Detect which cell encompasses the target text, then output its (X, Y) center coordinate. 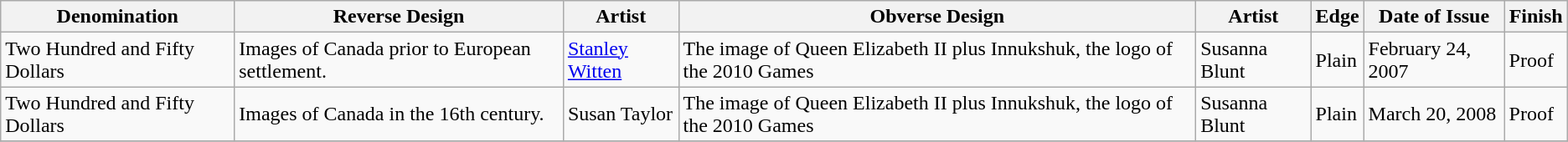
Obverse Design (937, 17)
Denomination (117, 17)
Susan Taylor (621, 114)
Finish (1536, 17)
Date of Issue (1434, 17)
Edge (1337, 17)
March 20, 2008 (1434, 114)
February 24, 2007 (1434, 60)
Images of Canada in the 16th century. (399, 114)
Images of Canada prior to European settlement. (399, 60)
Stanley Witten (621, 60)
Reverse Design (399, 17)
